Pinpoint the cell where the given text exists, returning its [X, Y] midpoint coordinate. 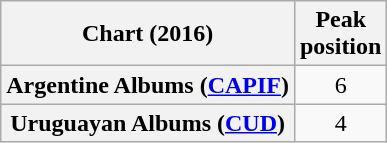
Argentine Albums (CAPIF) [148, 85]
Chart (2016) [148, 34]
4 [340, 123]
Peakposition [340, 34]
Uruguayan Albums (CUD) [148, 123]
6 [340, 85]
